Return the (X, Y) coordinate for the center point of the cell that contains the specified text.  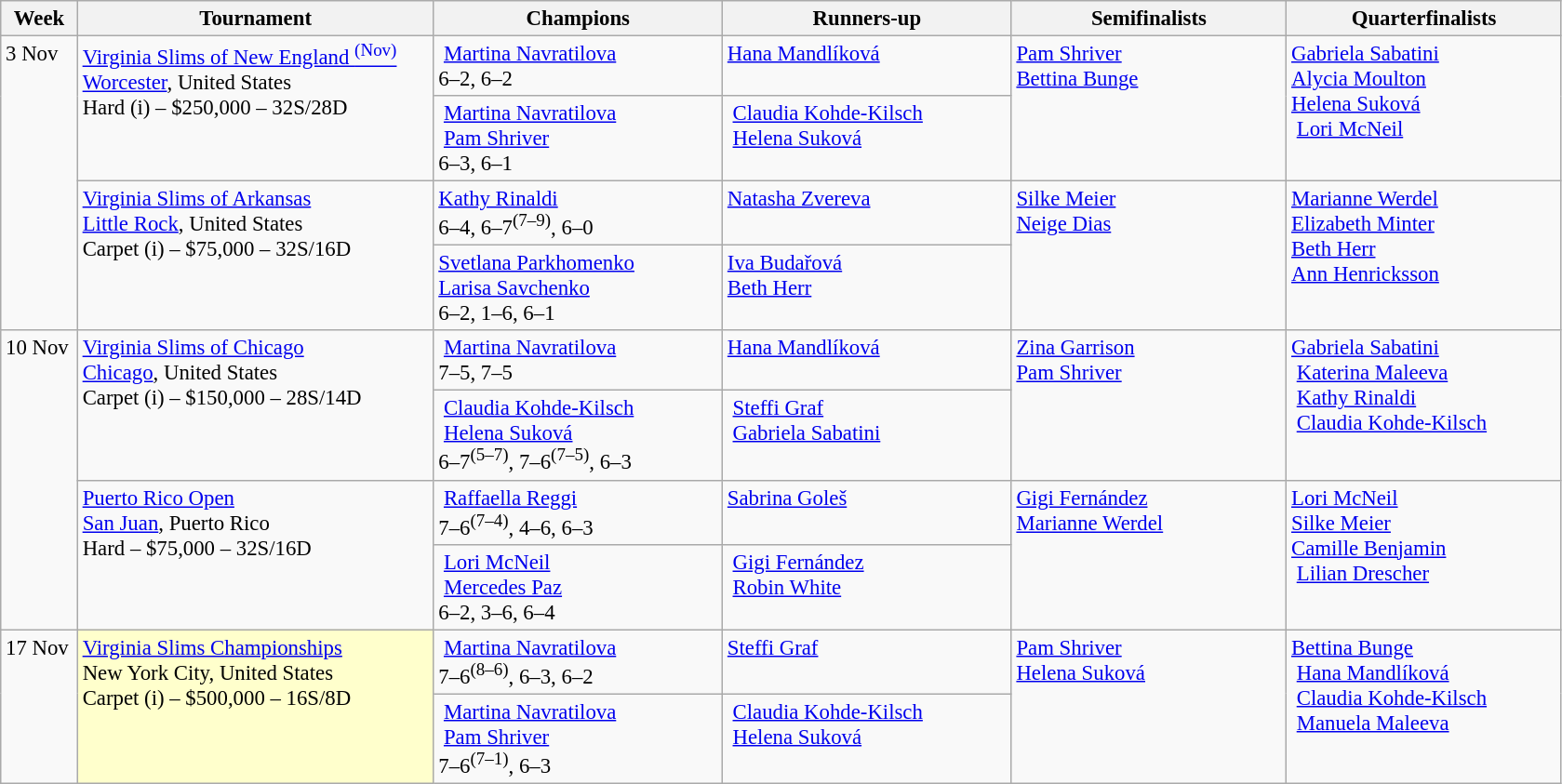
Zina Garrison Pam Shriver (1149, 405)
10 Nov (39, 481)
Champions (579, 19)
Pam Shriver Helena Suková (1149, 707)
Kathy Rinaldi 6–4, 6–7(7–9), 6–0 (579, 214)
Semifinalists (1149, 19)
Iva Budařová Beth Herr (867, 288)
Claudia Kohde-Kilsch Helena Suková6–7(5–7), 7–6(7–5), 6–3 (579, 435)
Gigi Fernández Robin White (867, 587)
Tournament (255, 19)
Bettina Bunge Hana Mandlíková Claudia Kohde-Kilsch Manuela Maleeva (1424, 707)
Quarterfinalists (1424, 19)
Sabrina Goleš (867, 512)
Martina Navratilova Pam Shriver 6–3, 6–1 (579, 139)
Martina Navratilova Pam Shriver7–6(7–1), 6–3 (579, 738)
Puerto Rico Open San Juan, Puerto Rico Hard – $75,000 – 32S/16D (255, 554)
17 Nov (39, 707)
Pam Shriver Bettina Bunge (1149, 109)
Natasha Zvereva (867, 214)
Lori McNeil Silke Meier Camille Benjamin Lilian Drescher (1424, 554)
Martina Navratilova7–6(8–6), 6–3, 6–2 (579, 662)
Runners-up (867, 19)
Martina Navratilova 6–2, 6–2 (579, 67)
Martina Navratilova7–5, 7–5 (579, 361)
Steffi Graf (867, 662)
3 Nov (39, 184)
Virginia Slims of Chicago Chicago, United StatesCarpet (i) – $150,000 – 28S/14D (255, 405)
Virginia Slims of Arkansas Little Rock, United States Carpet (i) – $75,000 – 32S/16D (255, 257)
Week (39, 19)
Lori McNeil Mercedes Paz 6–2, 3–6, 6–4 (579, 587)
Svetlana Parkhomenko Larisa Savchenko 6–2, 1–6, 6–1 (579, 288)
Virginia Slims of New England (Nov) Worcester, United States Hard (i) – $250,000 – 32S/28D (255, 109)
Gigi Fernández Marianne Werdel (1149, 554)
Virginia Slims ChampionshipsNew York City, United StatesCarpet (i) – $500,000 – 16S/8D (255, 707)
Raffaella Reggi 7–6(7–4), 4–6, 6–3 (579, 512)
Steffi Graf Gabriela Sabatini (867, 435)
Gabriela Sabatini Alycia Moulton Helena Suková Lori McNeil (1424, 109)
Silke Meier Neige Dias (1149, 257)
Gabriela Sabatini Katerina Maleeva Kathy Rinaldi Claudia Kohde-Kilsch (1424, 405)
Marianne Werdel Elizabeth Minter Beth Herr Ann Henricksson (1424, 257)
